Identify which cell holds the provided text, then report its (X, Y) central coordinate. 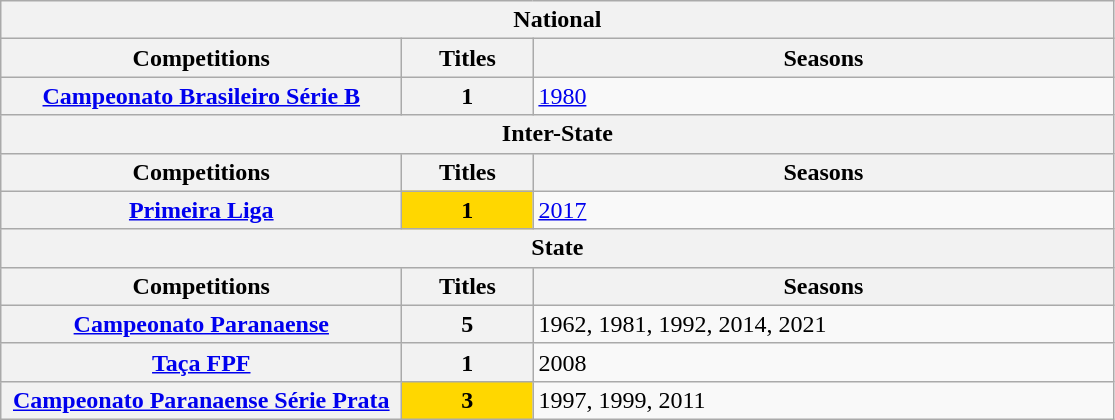
1980 (824, 96)
2008 (824, 362)
State (558, 248)
Campeonato Paranaense (202, 324)
2017 (824, 210)
1997, 1999, 2011 (824, 400)
5 (468, 324)
Campeonato Paranaense Série Prata (202, 400)
3 (468, 400)
Primeira Liga (202, 210)
1962, 1981, 1992, 2014, 2021 (824, 324)
Campeonato Brasileiro Série B (202, 96)
Inter-State (558, 134)
National (558, 20)
Taça FPF (202, 362)
